Pinpoint the cell where the given text exists, returning its (X, Y) midpoint coordinate. 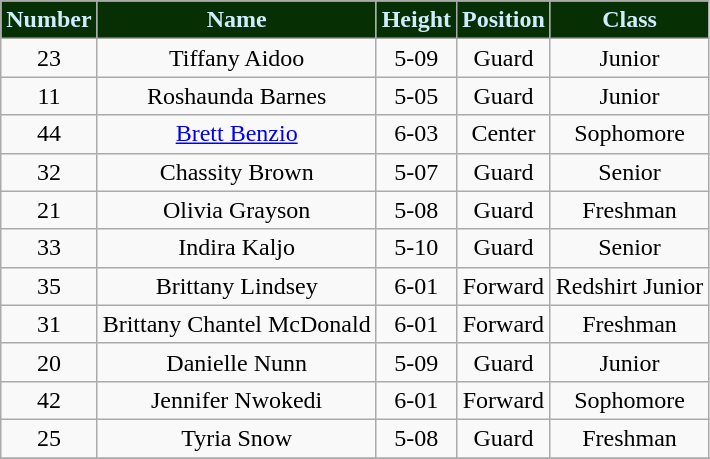
11 (49, 96)
35 (49, 286)
31 (49, 324)
Indira Kaljo (236, 248)
Brett Benzio (236, 134)
Roshaunda Barnes (236, 96)
Brittany Lindsey (236, 286)
33 (49, 248)
6-03 (416, 134)
Redshirt Junior (629, 286)
44 (49, 134)
Center (504, 134)
23 (49, 58)
5-07 (416, 172)
Chassity Brown (236, 172)
32 (49, 172)
Height (416, 20)
Position (504, 20)
5-05 (416, 96)
Tyria Snow (236, 438)
Name (236, 20)
Olivia Grayson (236, 210)
42 (49, 400)
Class (629, 20)
25 (49, 438)
Danielle Nunn (236, 362)
5-10 (416, 248)
20 (49, 362)
Brittany Chantel McDonald (236, 324)
Jennifer Nwokedi (236, 400)
Number (49, 20)
Tiffany Aidoo (236, 58)
21 (49, 210)
